Pinpoint the cell where the given text exists, returning its (x, y) midpoint coordinate. 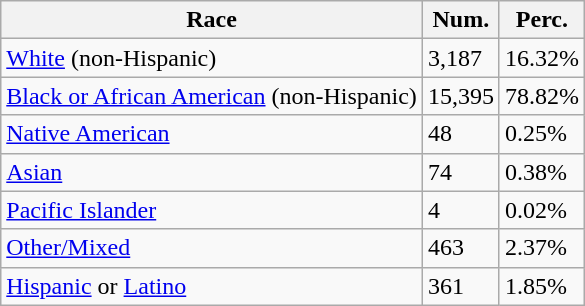
74 (460, 172)
16.32% (542, 58)
White (non-Hispanic) (212, 58)
Pacific Islander (212, 210)
0.38% (542, 172)
3,187 (460, 58)
0.02% (542, 210)
Hispanic or Latino (212, 286)
78.82% (542, 96)
Perc. (542, 20)
Race (212, 20)
4 (460, 210)
15,395 (460, 96)
463 (460, 248)
1.85% (542, 286)
Black or African American (non-Hispanic) (212, 96)
0.25% (542, 134)
Asian (212, 172)
48 (460, 134)
Num. (460, 20)
Other/Mixed (212, 248)
2.37% (542, 248)
361 (460, 286)
Native American (212, 134)
